Search for the cell housing the specified text and yield its [x, y] center coordinate. 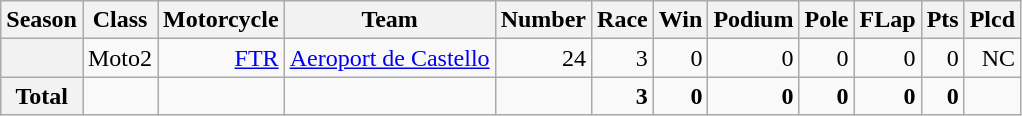
Aeroport de Castello [390, 58]
Podium [754, 20]
FTR [222, 58]
24 [543, 58]
Race [623, 20]
Moto2 [120, 58]
Season [42, 20]
Class [120, 20]
Pts [942, 20]
NC [992, 58]
Win [680, 20]
Team [390, 20]
Plcd [992, 20]
Total [42, 96]
Pole [826, 20]
FLap [888, 20]
Motorcycle [222, 20]
Number [543, 20]
